Output the (x, y) coordinate of the center of the cell containing the given text.  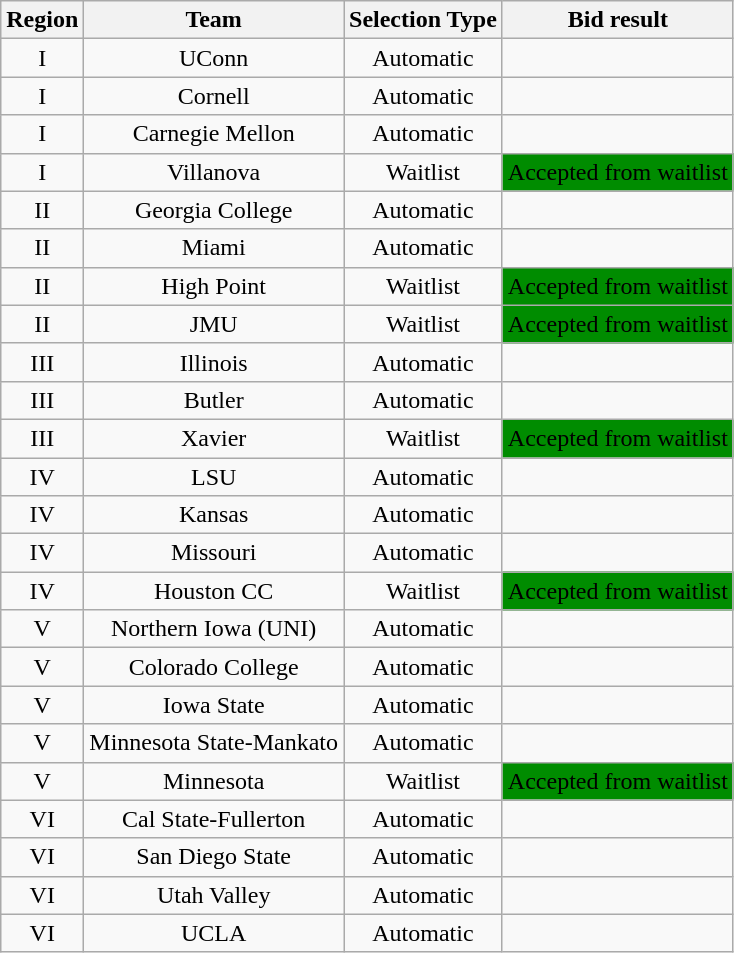
Iowa State (214, 705)
Cornell (214, 96)
Miami (214, 248)
Bid result (618, 20)
Minnesota State-Mankato (214, 743)
Minnesota (214, 781)
UConn (214, 58)
Colorado College (214, 667)
UCLA (214, 933)
Butler (214, 400)
Cal State-Fullerton (214, 819)
Selection Type (424, 20)
Northern Iowa (UNI) (214, 629)
Team (214, 20)
Illinois (214, 362)
Missouri (214, 553)
San Diego State (214, 857)
Kansas (214, 515)
Houston CC (214, 591)
High Point (214, 286)
JMU (214, 324)
Villanova (214, 172)
Xavier (214, 438)
Utah Valley (214, 895)
LSU (214, 477)
Carnegie Mellon (214, 134)
Region (42, 20)
Georgia College (214, 210)
